Scan for the cell matching the given text and deliver its (X, Y) coordinate at center. 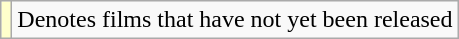
Denotes films that have not yet been released (235, 20)
